Determine the [X, Y] coordinate at the center of the cell enclosing the given text.  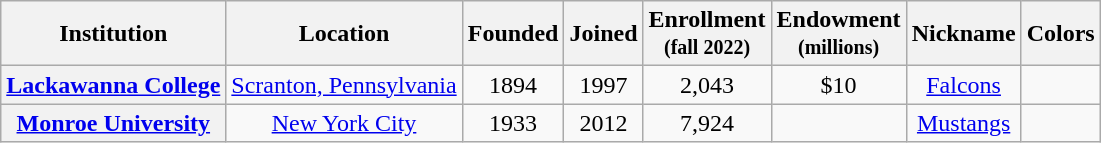
New York City [344, 123]
Falcons [964, 85]
Enrollment(fall 2022) [707, 34]
Institution [114, 34]
1997 [604, 85]
Monroe University [114, 123]
7,924 [707, 123]
Scranton, Pennsylvania [344, 85]
Endowment(millions) [838, 34]
1894 [513, 85]
Nickname [964, 34]
2012 [604, 123]
$10 [838, 85]
Lackawanna College [114, 85]
Mustangs [964, 123]
Joined [604, 34]
2,043 [707, 85]
1933 [513, 123]
Colors [1060, 34]
Location [344, 34]
Founded [513, 34]
